Pinpoint the cell where the given text exists, returning its (x, y) midpoint coordinate. 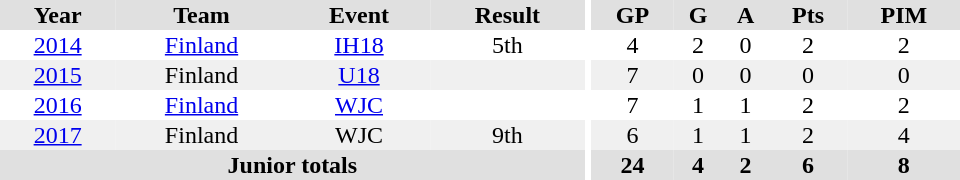
Junior totals (292, 165)
Year (58, 15)
IH18 (359, 45)
9th (507, 135)
Pts (808, 15)
2015 (58, 75)
2016 (58, 105)
24 (632, 165)
G (698, 15)
A (746, 15)
5th (507, 45)
2014 (58, 45)
U18 (359, 75)
GP (632, 15)
Event (359, 15)
8 (904, 165)
PIM (904, 15)
2017 (58, 135)
Result (507, 15)
Team (202, 15)
